Locate the cell with the specified text and output its (X, Y) center coordinate. 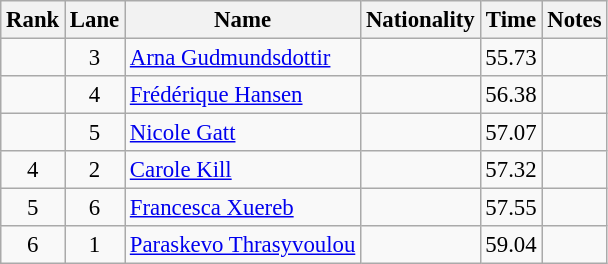
Time (511, 20)
Nationality (420, 20)
Lane (95, 20)
Name (243, 20)
Francesca Xuereb (243, 208)
Arna Gudmundsdottir (243, 58)
57.55 (511, 208)
Carole Kill (243, 170)
Nicole Gatt (243, 133)
57.32 (511, 170)
Rank (33, 20)
Frédérique Hansen (243, 95)
56.38 (511, 95)
59.04 (511, 245)
55.73 (511, 58)
Paraskevo Thrasyvoulou (243, 245)
Notes (574, 20)
1 (95, 245)
2 (95, 170)
3 (95, 58)
57.07 (511, 133)
